Extract the [x, y] coordinate from the center of the cell holding the provided text.  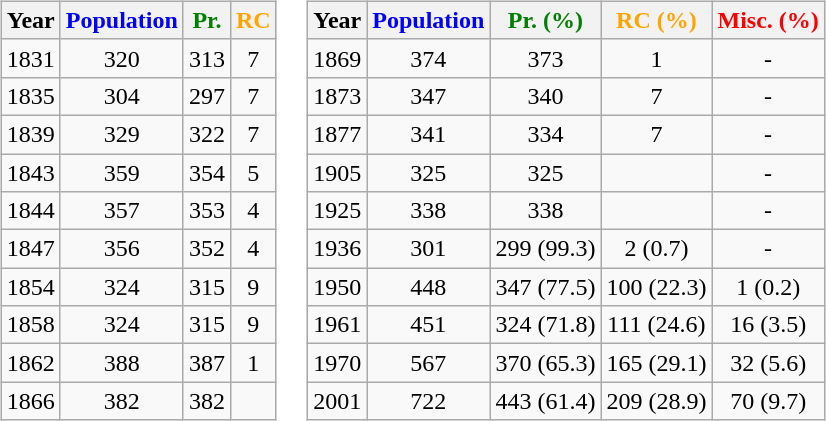
2001 [338, 401]
304 [122, 96]
1869 [338, 58]
353 [206, 211]
RC [253, 20]
1961 [338, 325]
387 [206, 363]
Misc. (%) [768, 20]
324 (71.8) [546, 325]
111 (24.6) [656, 325]
567 [428, 363]
373 [546, 58]
356 [122, 249]
443 (61.4) [546, 401]
374 [428, 58]
1844 [30, 211]
1862 [30, 363]
2 (0.7) [656, 249]
165 (29.1) [656, 363]
313 [206, 58]
352 [206, 249]
341 [428, 134]
297 [206, 96]
Pr. [206, 20]
347 [428, 96]
322 [206, 134]
1866 [30, 401]
347 (77.5) [546, 287]
354 [206, 173]
451 [428, 325]
1905 [338, 173]
359 [122, 173]
70 (9.7) [768, 401]
329 [122, 134]
320 [122, 58]
RC (%) [656, 20]
1970 [338, 363]
1877 [338, 134]
1858 [30, 325]
1847 [30, 249]
1835 [30, 96]
100 (22.3) [656, 287]
5 [253, 173]
209 (28.9) [656, 401]
1873 [338, 96]
1854 [30, 287]
1950 [338, 287]
16 (3.5) [768, 325]
1843 [30, 173]
722 [428, 401]
1936 [338, 249]
340 [546, 96]
299 (99.3) [546, 249]
1 (0.2) [768, 287]
32 (5.6) [768, 363]
357 [122, 211]
1831 [30, 58]
334 [546, 134]
1925 [338, 211]
1839 [30, 134]
370 (65.3) [546, 363]
388 [122, 363]
301 [428, 249]
Pr. (%) [546, 20]
448 [428, 287]
